Return the (X, Y) coordinate for the center point of the cell that contains the specified text.  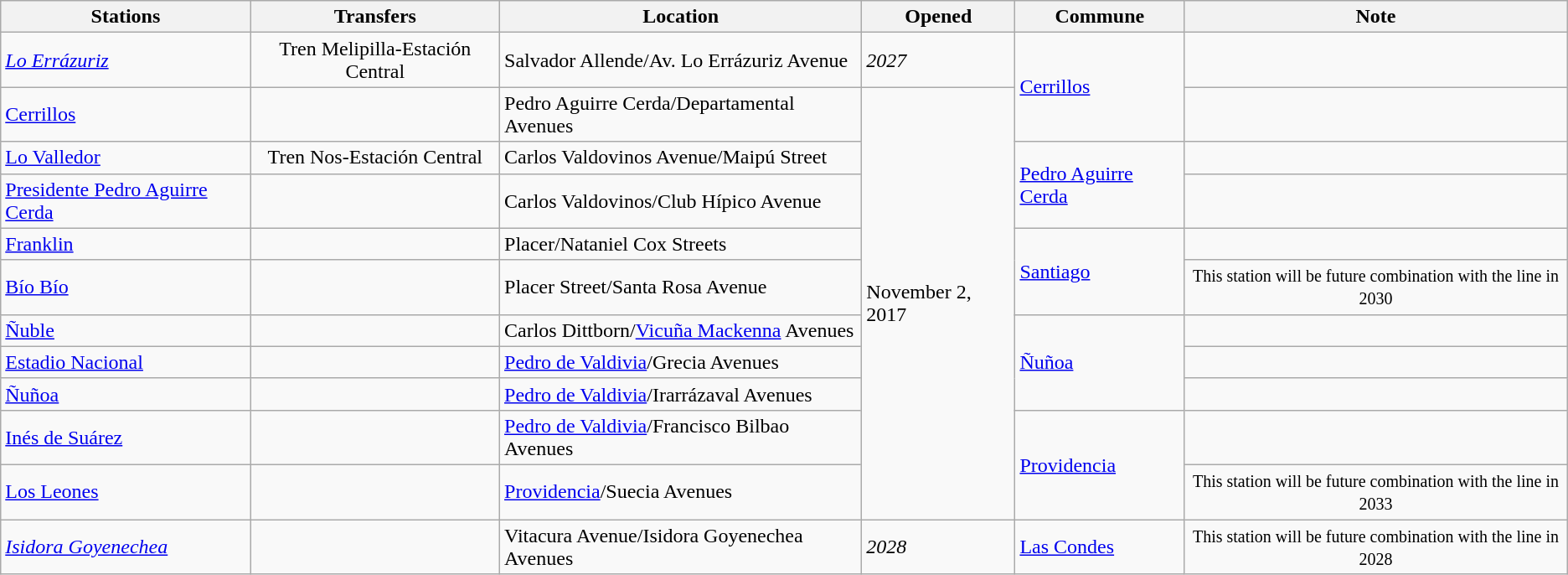
Pedro de Valdivia/Grecia Avenues (681, 362)
Ñuble (126, 330)
Note (1376, 17)
Location (681, 17)
Santiago (1100, 272)
Estadio Nacional (126, 362)
Commune (1100, 17)
Providencia/Suecia Avenues (681, 491)
Vitacura Avenue/Isidora Goyenechea Avenues (681, 547)
Stations (126, 17)
Lo Errázuriz (126, 60)
This station will be future combination with the line in 2028 (1376, 547)
Pedro de Valdivia/Irarrázaval Avenues (681, 394)
Pedro de Valdivia/Francisco Bilbao Avenues (681, 438)
Los Leones (126, 491)
Tren Nos-Estación Central (375, 158)
November 2, 2017 (938, 303)
Transfers (375, 17)
Providencia (1100, 464)
Carlos Valdovinos/Club Hípico Avenue (681, 201)
Pedro Aguirre Cerda (1100, 184)
Las Condes (1100, 547)
Carlos Dittborn/Vicuña Mackenna Avenues (681, 330)
Tren Melipilla-Estación Central (375, 60)
This station will be future combination with the line in 2030 (1376, 287)
2028 (938, 547)
Franklin (126, 244)
Lo Valledor (126, 158)
Opened (938, 17)
Isidora Goyenechea (126, 547)
Presidente Pedro Aguirre Cerda (126, 201)
Pedro Aguirre Cerda/Departamental Avenues (681, 114)
2027 (938, 60)
This station will be future combination with the line in 2033 (1376, 491)
Inés de Suárez (126, 438)
Salvador Allende/Av. Lo Errázuriz Avenue (681, 60)
Bío Bío (126, 287)
Carlos Valdovinos Avenue/Maipú Street (681, 158)
Placer Street/Santa Rosa Avenue (681, 287)
Placer/Nataniel Cox Streets (681, 244)
